Find where the given text appears and provide that cell's center as (X, Y) coordinate. 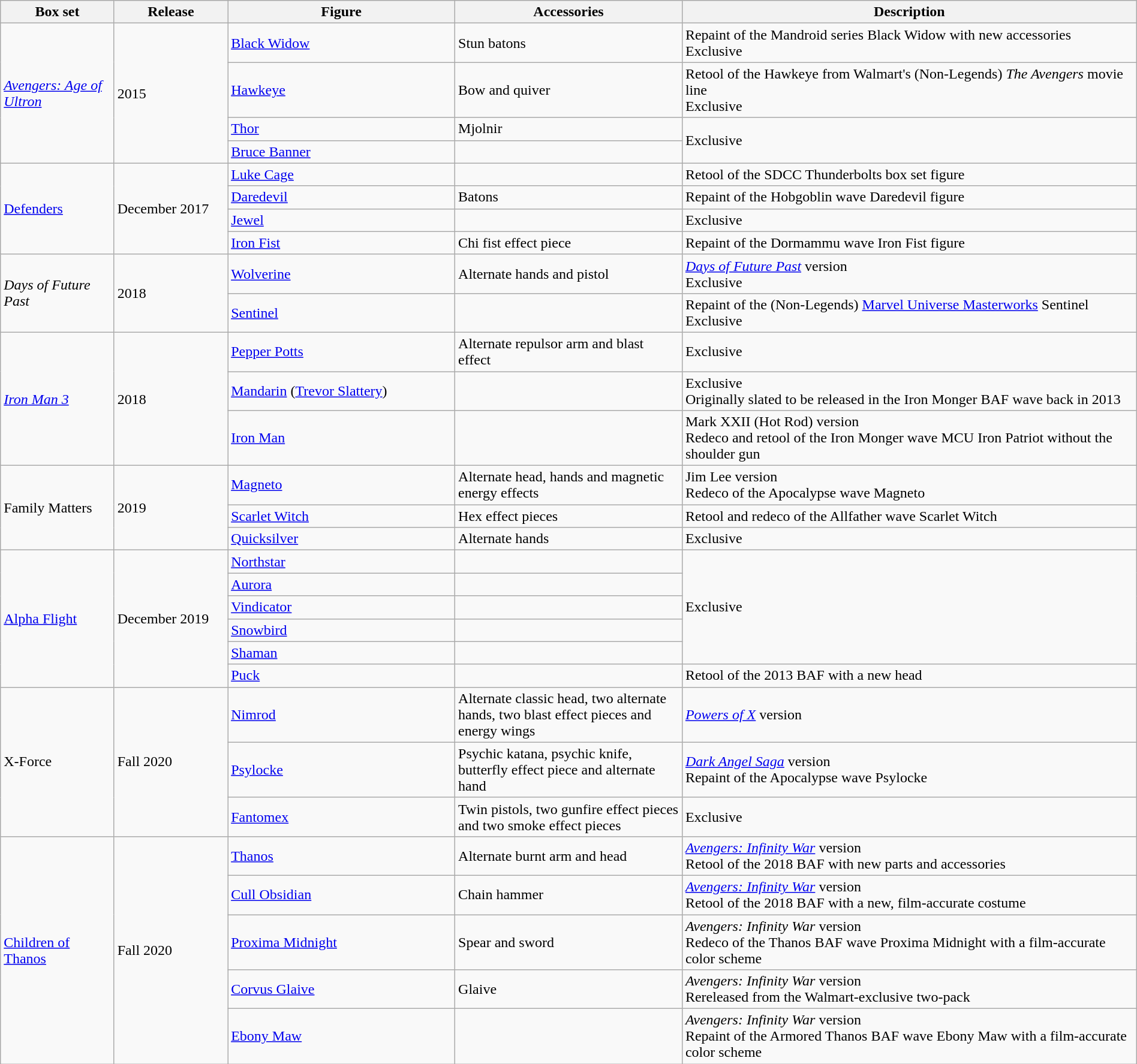
Glaive (568, 989)
Thanos (342, 856)
Avengers: Infinity War versionRereleased from the Walmart-exclusive two-pack (909, 989)
Family Matters (58, 508)
Daredevil (342, 197)
Corvus Glaive (342, 989)
Northstar (342, 562)
Release (170, 12)
Stun batons (568, 43)
Wolverine (342, 273)
X-Force (58, 761)
Powers of X version (909, 715)
Days of Future Past (58, 293)
ExclusiveOriginally slated to be released in the Iron Monger BAF wave back in 2013 (909, 391)
Fantomex (342, 816)
Pepper Potts (342, 351)
Twin pistols, two gunfire effect pieces and two smoke effect pieces (568, 816)
Proxima Midnight (342, 942)
Shaman (342, 653)
Psylocke (342, 770)
Alternate repulsor arm and blast effect (568, 351)
Jim Lee versionRedeco of the Apocalypse wave Magneto (909, 486)
Ebony Maw (342, 1036)
Avengers: Infinity War versionRetool of the 2018 BAF with a new, film-accurate costume (909, 894)
Quicksilver (342, 539)
Batons (568, 197)
Snowbird (342, 630)
Alternate head, hands and magnetic energy effects (568, 486)
Bow and quiver (568, 90)
Bruce Banner (342, 152)
Psychic katana, psychic knife, butterfly effect piece and alternate hand (568, 770)
Cull Obsidian (342, 894)
Mark XXII (Hot Rod) versionRedeco and retool of the Iron Monger wave MCU Iron Patriot without the shoulder gun (909, 438)
Alternate hands (568, 539)
2019 (170, 508)
Luke Cage (342, 174)
Alternate classic head, two alternate hands, two blast effect pieces and energy wings (568, 715)
Days of Future Past versionExclusive (909, 273)
Chain hammer (568, 894)
Box set (58, 12)
Chi fist effect piece (568, 243)
Iron Fist (342, 243)
Retool of the SDCC Thunderbolts box set figure (909, 174)
Hawkeye (342, 90)
Puck (342, 676)
Repaint of the Mandroid series Black Widow with new accessoriesExclusive (909, 43)
Retool and redeco of the Allfather wave Scarlet Witch (909, 516)
Alpha Flight (58, 619)
Defenders (58, 209)
Avengers: Infinity War versionRepaint of the Armored Thanos BAF wave Ebony Maw with a film-accurate color scheme (909, 1036)
Sentinel (342, 313)
Black Widow (342, 43)
Mandarin (Trevor Slattery) (342, 391)
Iron Man 3 (58, 399)
Spear and sword (568, 942)
Vindicator (342, 607)
Repaint of the Hobgoblin wave Daredevil figure (909, 197)
Nimrod (342, 715)
Aurora (342, 584)
Mjolnir (568, 129)
2015 (170, 94)
Children of Thanos (58, 950)
Avengers: Infinity War versionRedeco of the Thanos BAF wave Proxima Midnight with a film-accurate color scheme (909, 942)
Avengers: Age of Ultron (58, 94)
December 2017 (170, 209)
Hex effect pieces (568, 516)
Accessories (568, 12)
Retool of the 2013 BAF with a new head (909, 676)
Scarlet Witch (342, 516)
Repaint of the Dormammu wave Iron Fist figure (909, 243)
Iron Man (342, 438)
Dark Angel Saga versionRepaint of the Apocalypse wave Psylocke (909, 770)
Jewel (342, 220)
Retool of the Hawkeye from Walmart's (Non-Legends) The Avengers movie lineExclusive (909, 90)
Repaint of the (Non-Legends) Marvel Universe Masterworks SentinelExclusive (909, 313)
December 2019 (170, 619)
Figure (342, 12)
Alternate burnt arm and head (568, 856)
Description (909, 12)
Alternate hands and pistol (568, 273)
Avengers: Infinity War versionRetool of the 2018 BAF with new parts and accessories (909, 856)
Thor (342, 129)
Magneto (342, 486)
